Return [x, y] of the center of cell containing provided text 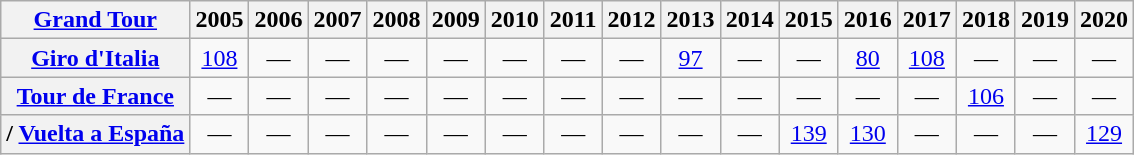
2017 [926, 20]
/ Vuelta a España [96, 134]
129 [1104, 134]
139 [808, 134]
Tour de France [96, 96]
2015 [808, 20]
2006 [278, 20]
130 [868, 134]
2013 [690, 20]
Grand Tour [96, 20]
106 [986, 96]
97 [690, 58]
2008 [396, 20]
2007 [338, 20]
Giro d'Italia [96, 58]
2011 [573, 20]
2020 [1104, 20]
80 [868, 58]
2012 [632, 20]
2010 [514, 20]
2014 [750, 20]
2019 [1044, 20]
2018 [986, 20]
2009 [456, 20]
2016 [868, 20]
2005 [220, 20]
